From the cell containing the given text, extract its center point as [x, y] coordinate. 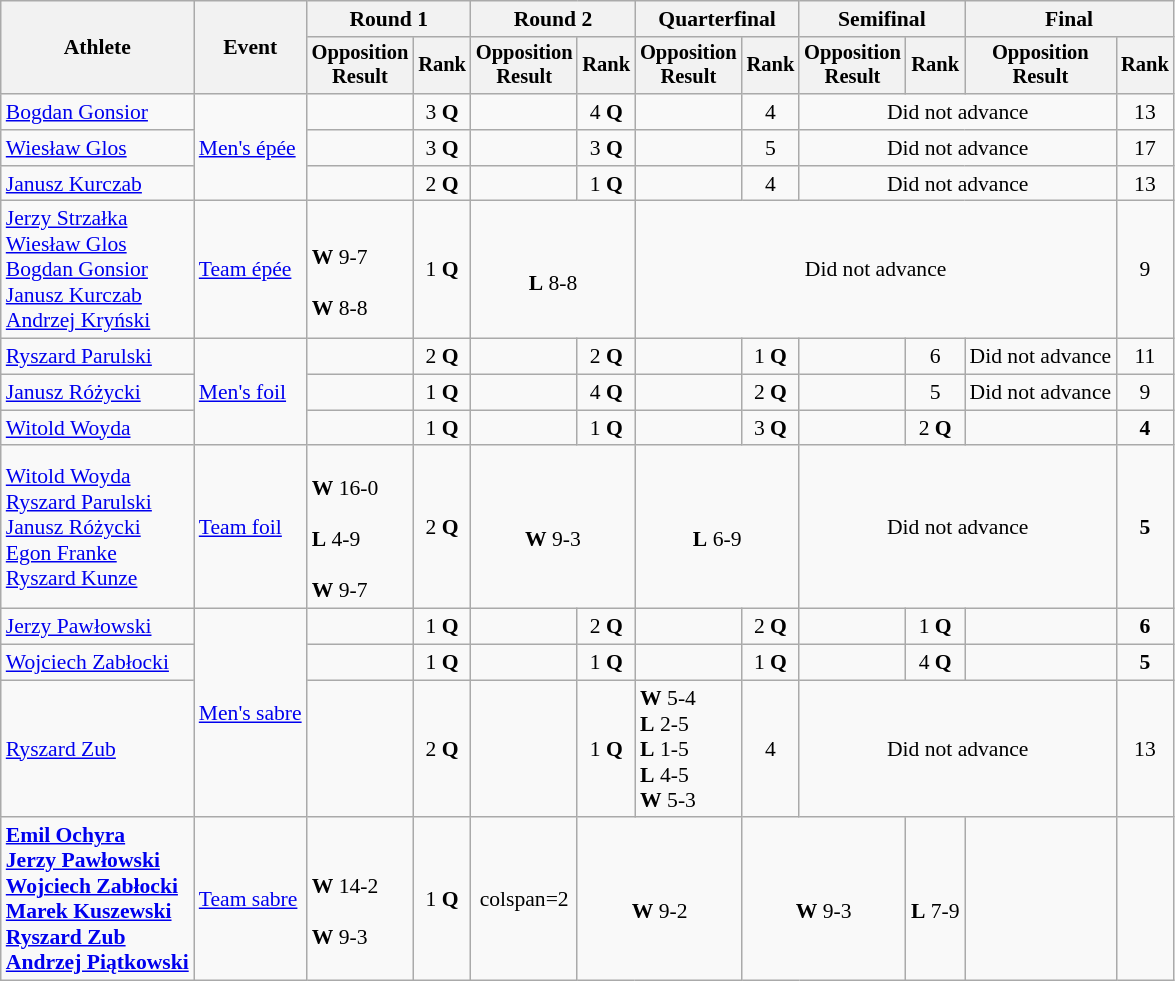
Round 2 [553, 19]
Event [250, 48]
Bogdan Gonsior [98, 112]
Wiesław Glos [98, 148]
Men's foil [250, 392]
17 [1145, 148]
L 8-8 [553, 270]
Team foil [250, 528]
colspan=2 [524, 900]
Witold Woyda [98, 428]
W 16-0 L 4-9 W 9-7 [360, 528]
Men's épée [250, 148]
Janusz Różycki [98, 393]
Round 1 [389, 19]
Men's sabre [250, 714]
Ryszard Parulski [98, 357]
Semifinal [882, 19]
Athlete [98, 48]
Team sabre [250, 900]
Wojciech Zabłocki [98, 663]
Janusz Kurczab [98, 184]
Team épée [250, 270]
W 9-7 W 8-8 [360, 270]
Final [1070, 19]
Ryszard Zub [98, 749]
L 7-9 [936, 900]
W 9-2 [659, 900]
Quarterfinal [717, 19]
Jerzy StrzałkaWiesław GlosBogdan GonsiorJanusz KurczabAndrzej Kryński [98, 270]
W 5-4 L 2-5 L 1-5 L 4-5 W 5-3 [688, 749]
Witold WoydaRyszard ParulskiJanusz RóżyckiEgon FrankeRyszard Kunze [98, 528]
Jerzy Pawłowski [98, 627]
11 [1145, 357]
W 14-2 W 9-3 [360, 900]
L 6-9 [717, 528]
Emil OchyraJerzy PawłowskiWojciech ZabłockiMarek KuszewskiRyszard ZubAndrzej Piątkowski [98, 900]
